Find where the given text appears and provide that cell's center as [X, Y] coordinate. 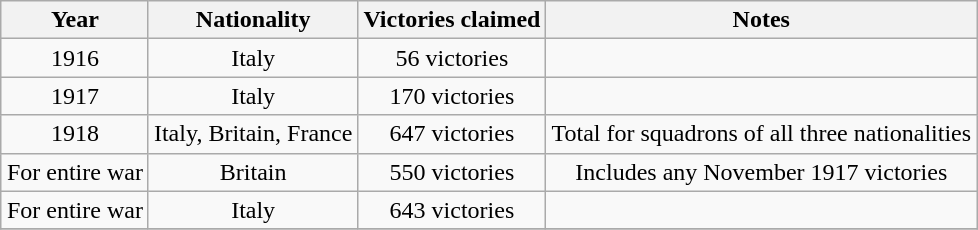
550 victories [452, 172]
170 victories [452, 96]
Victories claimed [452, 20]
Notes [762, 20]
Total for squadrons of all three nationalities [762, 134]
647 victories [452, 134]
56 victories [452, 58]
Year [74, 20]
643 victories [452, 210]
1917 [74, 96]
1918 [74, 134]
1916 [74, 58]
Nationality [252, 20]
Italy, Britain, France [252, 134]
Includes any November 1917 victories [762, 172]
Britain [252, 172]
